Detect which cell encompasses the target text, then output its [X, Y] center coordinate. 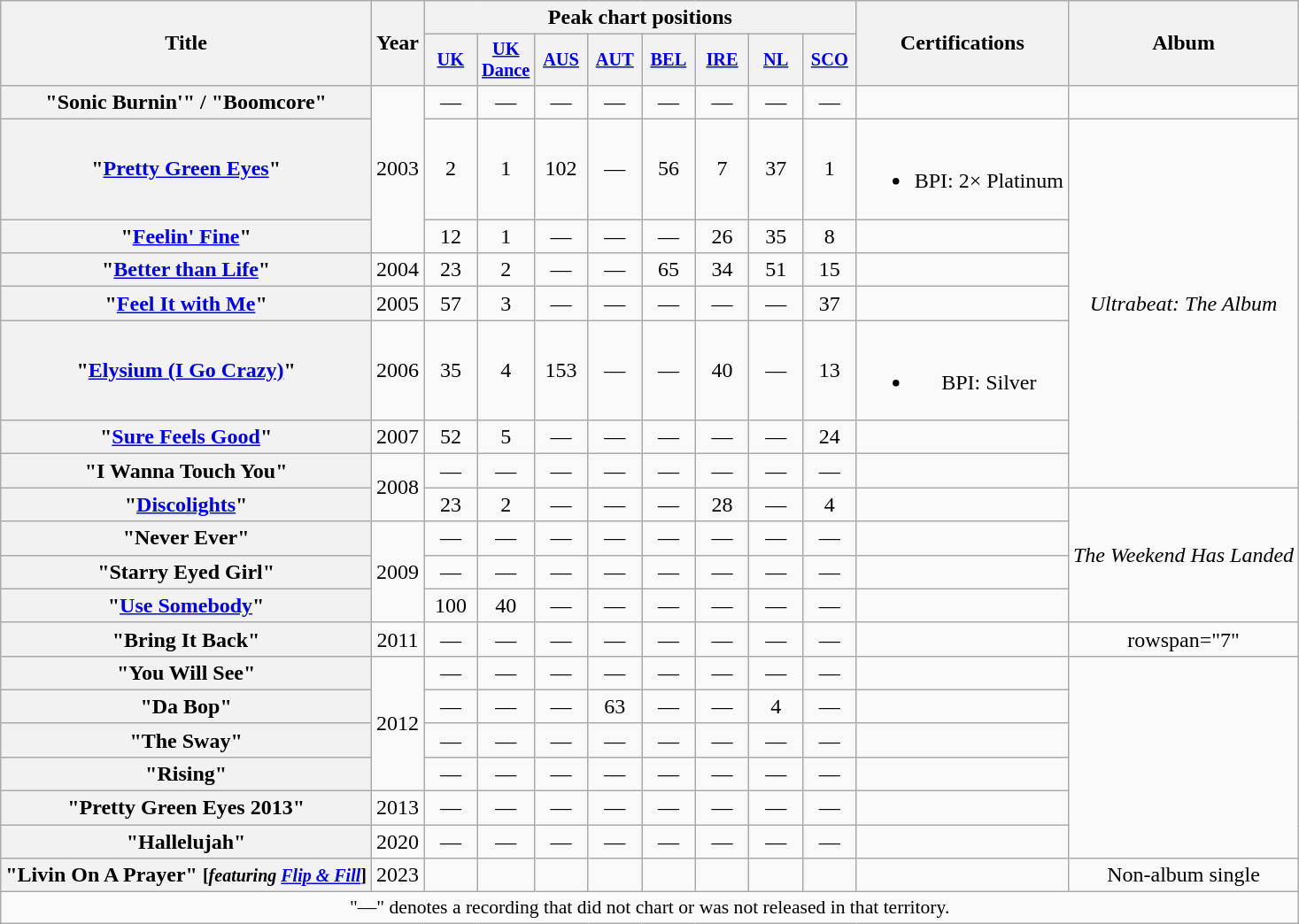
"You Will See" [186, 673]
The Weekend Has Landed [1183, 555]
"The Sway" [186, 740]
51 [776, 270]
Album [1183, 43]
Year [397, 43]
NL [776, 60]
Ultrabeat: The Album [1183, 304]
Non-album single [1183, 875]
"Feelin' Fine" [186, 236]
56 [669, 170]
57 [452, 304]
BPI: 2× Platinum [962, 170]
2020 [397, 842]
"Pretty Green Eyes" [186, 170]
2013 [397, 808]
63 [615, 706]
"—" denotes a recording that did not chart or was not released in that territory. [650, 908]
2007 [397, 437]
2009 [397, 572]
102 [561, 170]
AUS [561, 60]
"I Wanna Touch You" [186, 471]
BPI: Silver [962, 370]
UK [452, 60]
"Da Bop" [186, 706]
"Feel It with Me" [186, 304]
"Better than Life" [186, 270]
BEL [669, 60]
34 [723, 270]
2011 [397, 639]
"Sure Feels Good" [186, 437]
rowspan="7" [1183, 639]
28 [723, 504]
UK Dance [506, 60]
Title [186, 43]
2006 [397, 370]
13 [831, 370]
12 [452, 236]
2008 [397, 488]
"Rising" [186, 774]
2003 [397, 168]
65 [669, 270]
8 [831, 236]
"Livin On A Prayer" [featuring Flip & Fill] [186, 875]
2023 [397, 875]
"Elysium (I Go Crazy)" [186, 370]
5 [506, 437]
"Bring It Back" [186, 639]
7 [723, 170]
"Sonic Burnin'" / "Boomcore" [186, 102]
"Use Somebody" [186, 605]
3 [506, 304]
Peak chart positions [641, 18]
"Discolights" [186, 504]
"Never Ever" [186, 538]
26 [723, 236]
2005 [397, 304]
153 [561, 370]
15 [831, 270]
"Pretty Green Eyes 2013" [186, 808]
"Hallelujah" [186, 842]
Certifications [962, 43]
24 [831, 437]
"Starry Eyed Girl" [186, 572]
SCO [831, 60]
2012 [397, 723]
IRE [723, 60]
AUT [615, 60]
2004 [397, 270]
52 [452, 437]
100 [452, 605]
